Determine the [X, Y] coordinate at the center of the cell enclosing the given text.  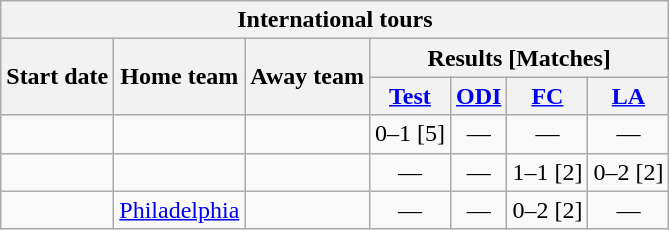
Away team [308, 77]
Home team [180, 77]
Results [Matches] [519, 58]
Test [410, 96]
0–1 [5] [410, 134]
1–1 [2] [548, 172]
Start date [58, 77]
International tours [335, 20]
LA [628, 96]
Philadelphia [180, 210]
ODI [478, 96]
FC [548, 96]
